Output the (X, Y) coordinate of the center of the cell containing the given text.  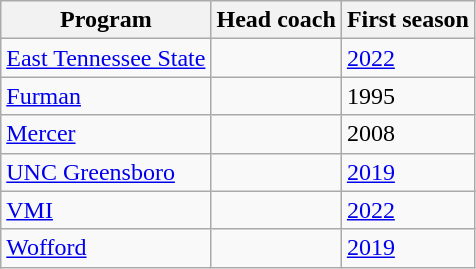
UNC Greensboro (106, 172)
Wofford (106, 248)
Program (106, 20)
First season (408, 20)
VMI (106, 210)
Furman (106, 96)
Mercer (106, 134)
1995 (408, 96)
East Tennessee State (106, 58)
2008 (408, 134)
Head coach (276, 20)
